Determine the (X, Y) coordinate at the center of the cell enclosing the given text.  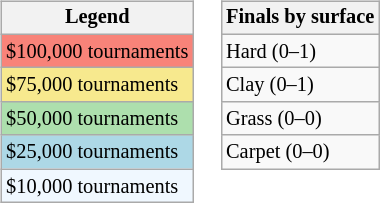
$75,000 tournaments (97, 85)
$10,000 tournaments (97, 186)
Hard (0–1) (300, 51)
Finals by surface (300, 18)
Carpet (0–0) (300, 152)
Legend (97, 18)
$100,000 tournaments (97, 51)
$25,000 tournaments (97, 152)
Grass (0–0) (300, 119)
Clay (0–1) (300, 85)
$50,000 tournaments (97, 119)
